Return the [x, y] coordinate for the center point of the cell that contains the specified text.  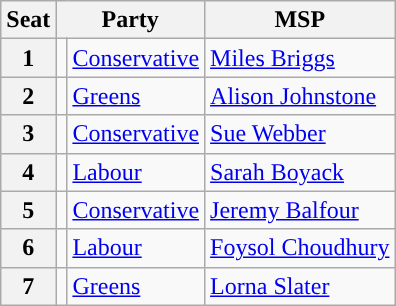
3 [28, 134]
MSP [300, 20]
4 [28, 172]
7 [28, 286]
Foysol Choudhury [300, 248]
Jeremy Balfour [300, 210]
Party [130, 20]
2 [28, 96]
Sarah Boyack [300, 172]
Sue Webber [300, 134]
5 [28, 210]
6 [28, 248]
Lorna Slater [300, 286]
1 [28, 58]
Alison Johnstone [300, 96]
Seat [28, 20]
Miles Briggs [300, 58]
